Return the (x, y) coordinate for the center point of the cell that contains the specified text.  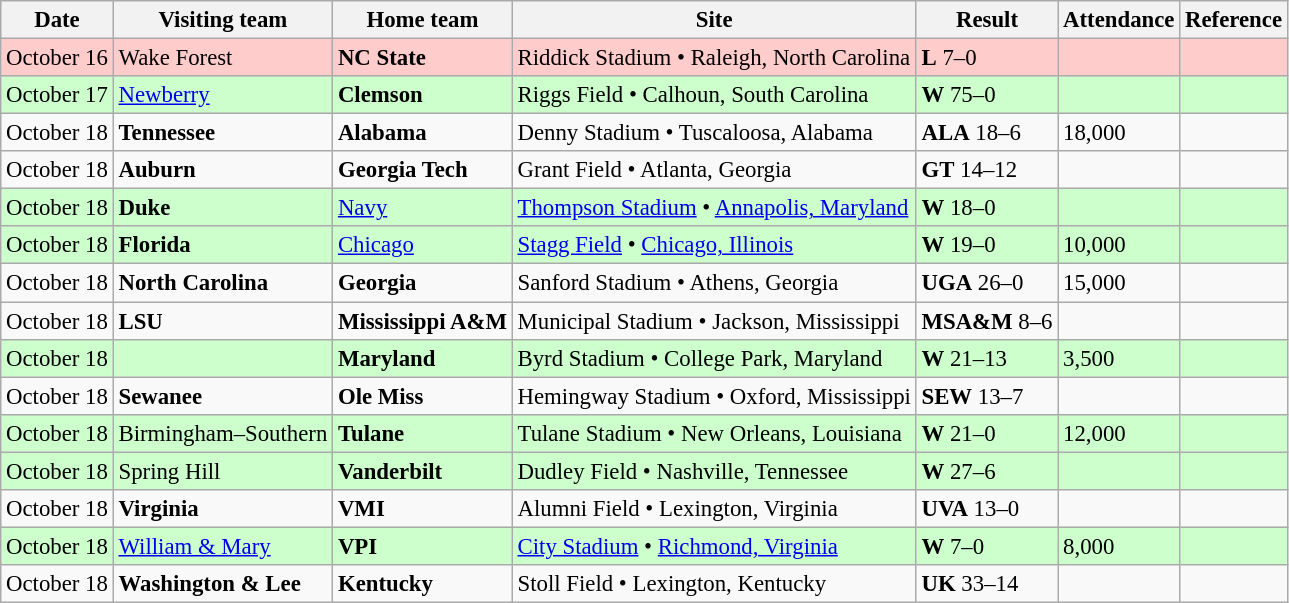
Riddick Stadium • Raleigh, North Carolina (714, 58)
Tulane (423, 433)
Alabama (423, 133)
10,000 (1119, 245)
Kentucky (423, 584)
Byrd Stadium • College Park, Maryland (714, 358)
October 16 (57, 58)
W 18–0 (987, 208)
Clemson (423, 95)
Stoll Field • Lexington, Kentucky (714, 584)
Municipal Stadium • Jackson, Mississippi (714, 321)
North Carolina (222, 283)
Newberry (222, 95)
Riggs Field • Calhoun, South Carolina (714, 95)
VPI (423, 546)
W 19–0 (987, 245)
City Stadium • Richmond, Virginia (714, 546)
Alumni Field • Lexington, Virginia (714, 509)
Date (57, 20)
Wake Forest (222, 58)
Navy (423, 208)
GT 14–12 (987, 170)
SEW 13–7 (987, 396)
Stagg Field • Chicago, Illinois (714, 245)
NC State (423, 58)
W 7–0 (987, 546)
Thompson Stadium • Annapolis, Maryland (714, 208)
Mississippi A&M (423, 321)
8,000 (1119, 546)
Spring Hill (222, 471)
Washington & Lee (222, 584)
Home team (423, 20)
W 21–0 (987, 433)
12,000 (1119, 433)
Chicago (423, 245)
Duke (222, 208)
Ole Miss (423, 396)
Reference (1234, 20)
Dudley Field • Nashville, Tennessee (714, 471)
Grant Field • Atlanta, Georgia (714, 170)
VMI (423, 509)
Georgia (423, 283)
October 17 (57, 95)
W 75–0 (987, 95)
UVA 13–0 (987, 509)
Auburn (222, 170)
Hemingway Stadium • Oxford, Mississippi (714, 396)
Result (987, 20)
UGA 26–0 (987, 283)
Tulane Stadium • New Orleans, Louisiana (714, 433)
LSU (222, 321)
Georgia Tech (423, 170)
Sewanee (222, 396)
Visiting team (222, 20)
Maryland (423, 358)
William & Mary (222, 546)
Florida (222, 245)
Attendance (1119, 20)
W 27–6 (987, 471)
Virginia (222, 509)
Denny Stadium • Tuscaloosa, Alabama (714, 133)
15,000 (1119, 283)
Tennessee (222, 133)
ALA 18–6 (987, 133)
18,000 (1119, 133)
MSA&M 8–6 (987, 321)
Birmingham–Southern (222, 433)
3,500 (1119, 358)
Site (714, 20)
UK 33–14 (987, 584)
Vanderbilt (423, 471)
W 21–13 (987, 358)
L 7–0 (987, 58)
Sanford Stadium • Athens, Georgia (714, 283)
